Locate the cell with the specified text and output its (X, Y) center coordinate. 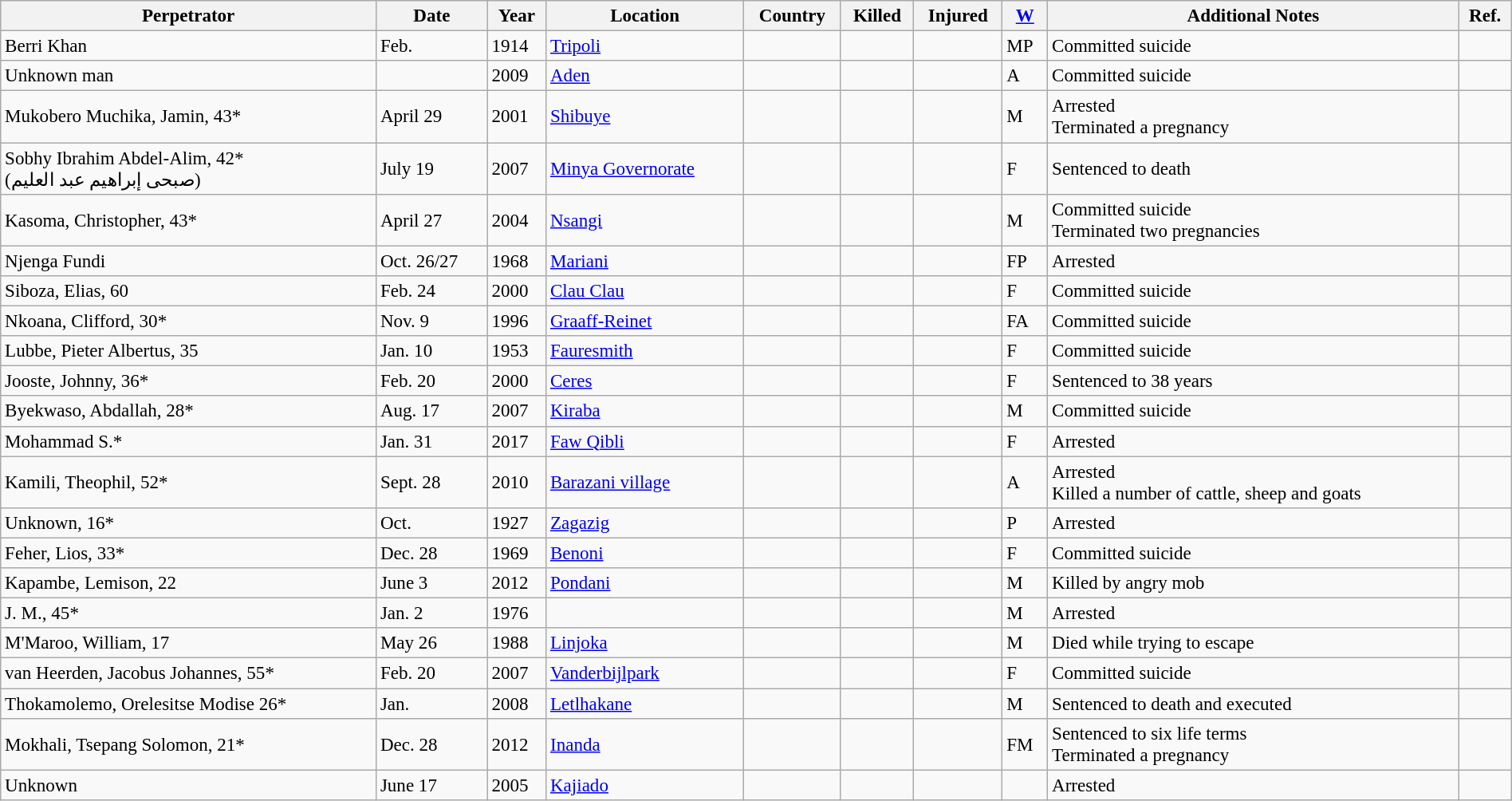
Killed (877, 16)
Byekwaso, Abdallah, 28* (188, 412)
Benoni (645, 553)
Kamili, Theophil, 52* (188, 482)
Perpetrator (188, 16)
2005 (517, 785)
1927 (517, 523)
Country (793, 16)
Faw Qibli (645, 441)
Nov. 9 (432, 322)
Shibuye (645, 116)
Siboza, Elias, 60 (188, 291)
Njenga Fundi (188, 261)
Fauresmith (645, 351)
Kasoma, Christopher, 43* (188, 220)
van Heerden, Jacobus Johannes, 55* (188, 673)
2004 (517, 220)
2017 (517, 441)
1969 (517, 553)
Kiraba (645, 412)
Inanda (645, 745)
Ref. (1485, 16)
Lubbe, Pieter Albertus, 35 (188, 351)
Mokhali, Tsepang Solomon, 21* (188, 745)
Unknown, 16* (188, 523)
April 27 (432, 220)
Oct. 26/27 (432, 261)
Minya Governorate (645, 169)
Pondani (645, 583)
Sentenced to death (1254, 169)
Aden (645, 76)
FA (1026, 322)
Jan. 31 (432, 441)
Injured (959, 16)
Mukobero Muchika, Jamin, 43* (188, 116)
Graaff-Reinet (645, 322)
Tripoli (645, 46)
Feher, Lios, 33* (188, 553)
June 3 (432, 583)
June 17 (432, 785)
Kajiado (645, 785)
Unknown (188, 785)
2001 (517, 116)
Sobhy Ibrahim Abdel-Alim, 42* (صبحى إبراهيم عبد العليم) (188, 169)
FP (1026, 261)
Linjoka (645, 643)
Vanderbijlpark (645, 673)
Barazani village (645, 482)
1988 (517, 643)
Location (645, 16)
P (1026, 523)
1996 (517, 322)
Mohammad S.* (188, 441)
Committed suicideTerminated two pregnancies (1254, 220)
Jan. (432, 704)
Sentenced to six life termsTerminated a pregnancy (1254, 745)
April 29 (432, 116)
Jan. 2 (432, 614)
W (1026, 16)
Mariani (645, 261)
Zagazig (645, 523)
Kapambe, Lemison, 22 (188, 583)
Clau Clau (645, 291)
M'Maroo, William, 17 (188, 643)
May 26 (432, 643)
2010 (517, 482)
Berri Khan (188, 46)
Died while trying to escape (1254, 643)
Additional Notes (1254, 16)
Date (432, 16)
Killed by angry mob (1254, 583)
Arrested Killed a number of cattle, sheep and goats (1254, 482)
Feb. (432, 46)
Letlhakane (645, 704)
July 19 (432, 169)
1968 (517, 261)
1953 (517, 351)
Jan. 10 (432, 351)
ArrestedTerminated a pregnancy (1254, 116)
FM (1026, 745)
J. M., 45* (188, 614)
Feb. 24 (432, 291)
Sentenced to death and executed (1254, 704)
Jooste, Johnny, 36* (188, 381)
1976 (517, 614)
Nkoana, Clifford, 30* (188, 322)
2008 (517, 704)
Nsangi (645, 220)
2009 (517, 76)
1914 (517, 46)
Thokamolemo, Orelesitse Modise 26* (188, 704)
Sentenced to 38 years (1254, 381)
Unknown man (188, 76)
Aug. 17 (432, 412)
Ceres (645, 381)
MP (1026, 46)
Year (517, 16)
Sept. 28 (432, 482)
Oct. (432, 523)
